Detect which cell encompasses the target text, then output its [x, y] center coordinate. 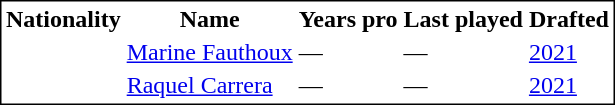
Years pro [348, 19]
Marine Fauthoux [210, 53]
Name [210, 19]
Last played [463, 19]
Nationality [63, 19]
Drafted [568, 19]
Raquel Carrera [210, 85]
